Locate the cell with the specified text and output its [X, Y] center coordinate. 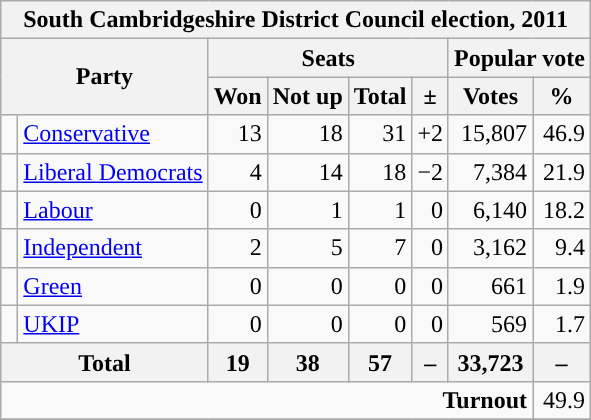
South Cambridgeshire District Council election, 2011 [296, 20]
661 [490, 286]
Green [113, 286]
31 [380, 134]
49.9 [562, 400]
46.9 [562, 134]
Seats [328, 58]
2 [238, 248]
Won [238, 96]
% [562, 96]
9.4 [562, 248]
6,140 [490, 210]
21.9 [562, 172]
1.9 [562, 286]
5 [308, 248]
3,162 [490, 248]
Party [104, 77]
UKIP [113, 324]
Conservative [113, 134]
18.2 [562, 210]
± [430, 96]
Votes [490, 96]
33,723 [490, 362]
+2 [430, 134]
Popular vote [519, 58]
7,384 [490, 172]
4 [238, 172]
−2 [430, 172]
15,807 [490, 134]
14 [308, 172]
569 [490, 324]
13 [238, 134]
57 [380, 362]
19 [238, 362]
Turnout [267, 400]
1.7 [562, 324]
38 [308, 362]
Independent [113, 248]
Labour [113, 210]
7 [380, 248]
Not up [308, 96]
Liberal Democrats [113, 172]
